Detect which cell encompasses the target text, then output its (x, y) center coordinate. 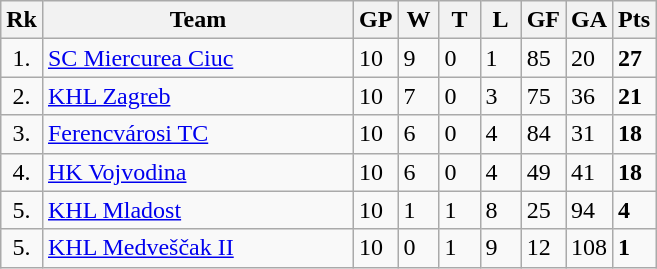
8 (500, 210)
84 (543, 134)
SC Miercurea Ciuc (198, 58)
94 (590, 210)
Rk (22, 20)
20 (590, 58)
7 (418, 96)
GF (543, 20)
3 (500, 96)
W (418, 20)
GA (590, 20)
21 (634, 96)
31 (590, 134)
Team (198, 20)
Ferencvárosi TC (198, 134)
27 (634, 58)
L (500, 20)
KHL Medveščak II (198, 248)
Pts (634, 20)
HK Vojvodina (198, 172)
85 (543, 58)
KHL Zagreb (198, 96)
36 (590, 96)
1. (22, 58)
108 (590, 248)
GP (376, 20)
2. (22, 96)
75 (543, 96)
25 (543, 210)
49 (543, 172)
12 (543, 248)
KHL Mladost (198, 210)
T (460, 20)
4. (22, 172)
3. (22, 134)
41 (590, 172)
